Extract the (x, y) coordinate from the center of the cell holding the provided text.  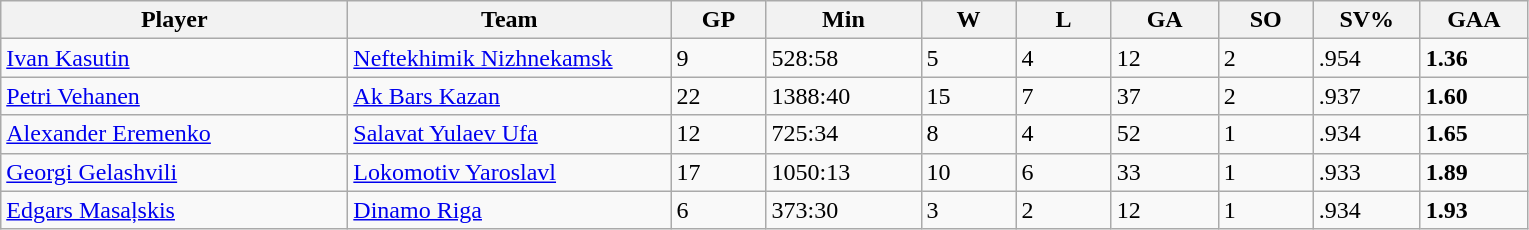
22 (718, 96)
Edgars Masaļskis (174, 210)
7 (1064, 96)
Georgi Gelashvili (174, 172)
1.89 (1474, 172)
1.60 (1474, 96)
52 (1164, 134)
33 (1164, 172)
GAA (1474, 20)
.933 (1366, 172)
373:30 (844, 210)
.937 (1366, 96)
1.65 (1474, 134)
15 (968, 96)
SV% (1366, 20)
Team (510, 20)
8 (968, 134)
1050:13 (844, 172)
Petri Vehanen (174, 96)
SO (1266, 20)
Lokomotiv Yaroslavl (510, 172)
528:58 (844, 58)
GA (1164, 20)
.954 (1366, 58)
Ak Bars Kazan (510, 96)
Neftekhimik Nizhnekamsk (510, 58)
Player (174, 20)
L (1064, 20)
9 (718, 58)
W (968, 20)
1.36 (1474, 58)
Salavat Yulaev Ufa (510, 134)
10 (968, 172)
725:34 (844, 134)
Alexander Eremenko (174, 134)
37 (1164, 96)
17 (718, 172)
Dinamo Riga (510, 210)
GP (718, 20)
5 (968, 58)
1388:40 (844, 96)
1.93 (1474, 210)
Ivan Kasutin (174, 58)
3 (968, 210)
Min (844, 20)
